Output the (x, y) coordinate of the center of the cell containing the given text.  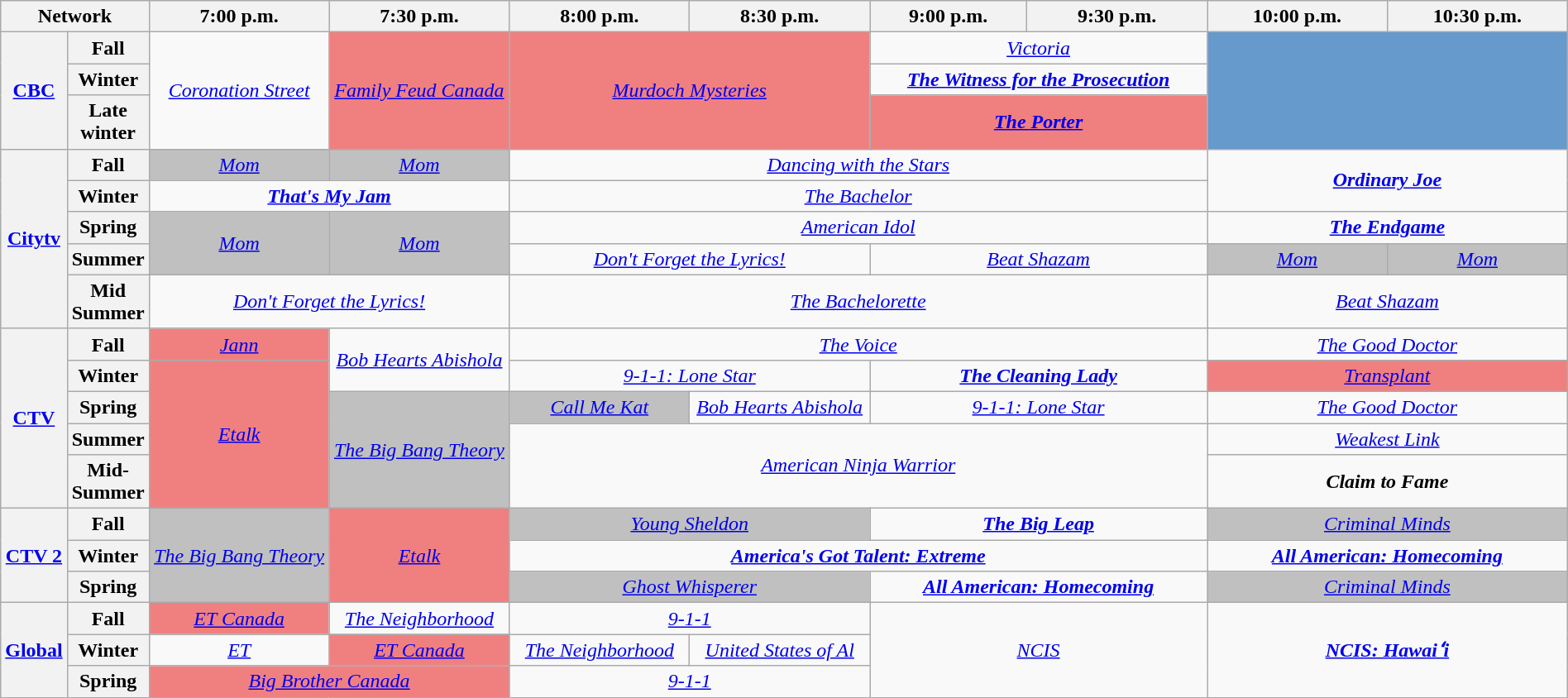
The Porter (1039, 122)
Murdoch Mysteries (690, 91)
The Bachelor (858, 196)
Late winter (108, 122)
American Idol (858, 227)
The Bachelorette (858, 301)
10:30 p.m. (1477, 17)
Coronation Street (239, 91)
Family Feud Canada (419, 91)
The Big Leap (1039, 524)
9:30 p.m. (1117, 17)
Call Me Kat (600, 407)
Transplant (1388, 375)
7:30 p.m. (419, 17)
America's Got Talent: Extreme (858, 556)
The Cleaning Lady (1039, 375)
Young Sheldon (690, 524)
Mid-Summer (108, 481)
ET (239, 650)
Weakest Link (1388, 439)
The Endgame (1388, 227)
Big Brother Canada (329, 681)
The Voice (858, 344)
Network (74, 17)
NCIS: Hawaiʻi (1388, 650)
Ordinary Joe (1388, 180)
7:00 p.m. (239, 17)
Ghost Whisperer (690, 587)
Citytv (34, 238)
The Witness for the Prosecution (1039, 79)
American Ninja Warrior (858, 466)
8:30 p.m. (780, 17)
That's My Jam (329, 196)
10:00 p.m. (1298, 17)
NCIS (1039, 650)
9:00 p.m. (949, 17)
Jann (239, 344)
CBC (34, 91)
Victoria (1039, 48)
Global (34, 650)
CTV 2 (34, 556)
8:00 p.m. (600, 17)
Mid Summer (108, 301)
Dancing with the Stars (858, 165)
United States of Al (780, 650)
Claim to Fame (1388, 481)
CTV (34, 418)
